For the text-containing cell, return its midpoint in (x, y) coordinate format. 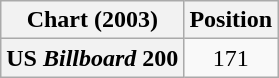
Position (231, 20)
Chart (2003) (92, 20)
US Billboard 200 (92, 58)
171 (231, 58)
